Determine the [X, Y] coordinate at the center of the cell enclosing the given text.  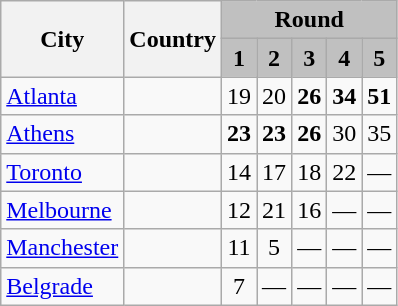
51 [380, 96]
Country [173, 39]
21 [274, 210]
4 [344, 58]
11 [240, 248]
17 [274, 172]
Melbourne [62, 210]
3 [310, 58]
18 [310, 172]
City [62, 39]
14 [240, 172]
22 [344, 172]
34 [344, 96]
7 [240, 286]
20 [274, 96]
Belgrade [62, 286]
19 [240, 96]
35 [380, 134]
12 [240, 210]
Atlanta [62, 96]
Round [310, 20]
1 [240, 58]
30 [344, 134]
Athens [62, 134]
16 [310, 210]
2 [274, 58]
Manchester [62, 248]
Toronto [62, 172]
